Capture the cell that displays the provided text and extract its [x, y] central coordinate. 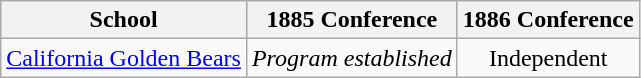
Independent [548, 58]
Program established [352, 58]
1885 Conference [352, 20]
California Golden Bears [124, 58]
1886 Conference [548, 20]
School [124, 20]
